Scan for the cell matching the given text and deliver its (x, y) coordinate at center. 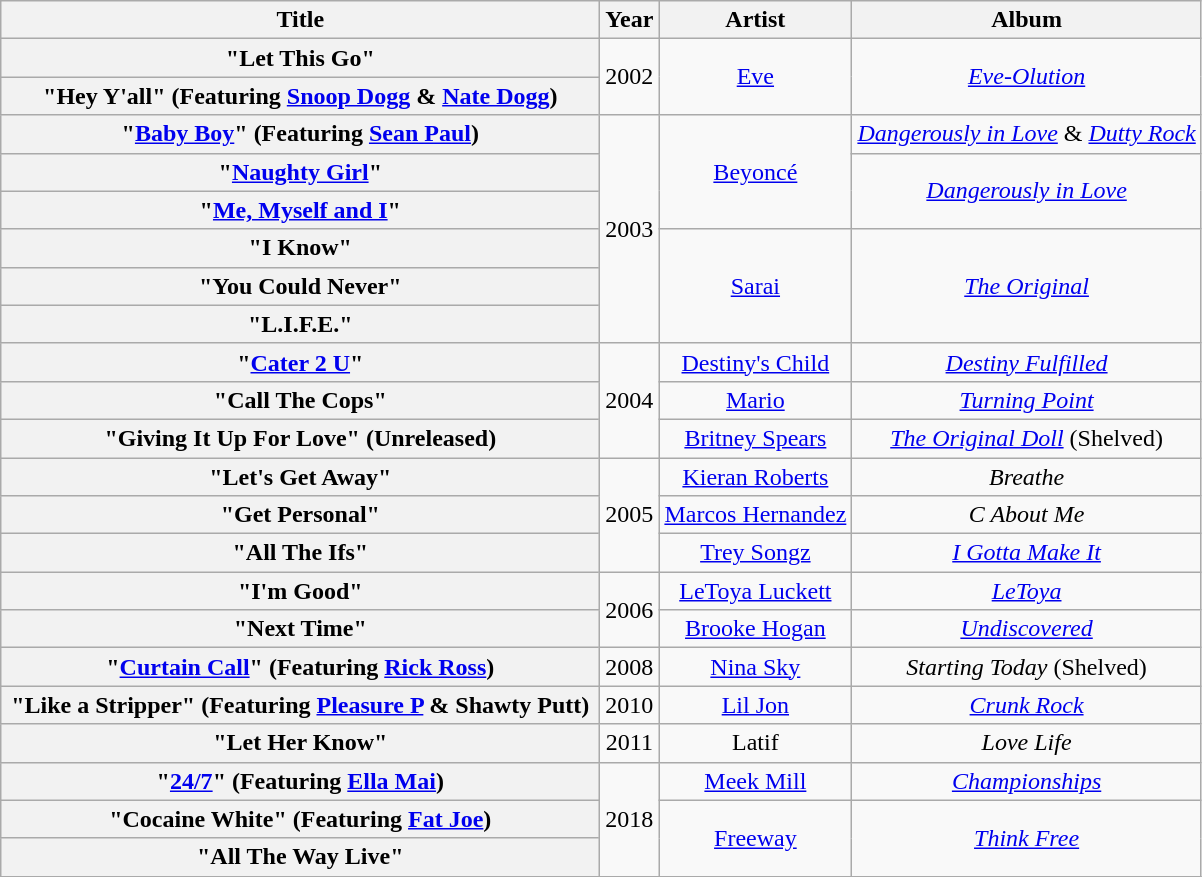
"L.I.F.E." (300, 324)
Album (1026, 20)
Britney Spears (756, 438)
"24/7" (Featuring Ella Mai) (300, 781)
Beyoncé (756, 172)
Artist (756, 20)
2003 (630, 229)
Dangerously in Love & Dutty Rock (1026, 134)
2010 (630, 705)
"Next Time" (300, 629)
Brooke Hogan (756, 629)
2005 (630, 515)
Undiscovered (1026, 629)
Think Free (1026, 838)
"I'm Good" (300, 591)
Turning Point (1026, 400)
"Cater 2 U" (300, 362)
2002 (630, 77)
2018 (630, 819)
Championships (1026, 781)
Love Life (1026, 743)
"Like a Stripper" (Featuring Pleasure P & Shawty Putt) (300, 705)
"Let's Get Away" (300, 477)
Dangerously in Love (1026, 191)
"Curtain Call" (Featuring Rick Ross) (300, 667)
Crunk Rock (1026, 705)
Meek Mill (756, 781)
Nina Sky (756, 667)
2008 (630, 667)
"Me, Myself and I" (300, 210)
"Get Personal" (300, 515)
"I Know" (300, 248)
2004 (630, 400)
Freeway (756, 838)
The Original (1026, 286)
"Let Her Know" (300, 743)
Marcos Hernandez (756, 515)
Lil Jon (756, 705)
"Call The Cops" (300, 400)
LeToya (1026, 591)
"Hey Y'all" (Featuring Snoop Dogg & Nate Dogg) (300, 96)
"Let This Go" (300, 58)
Breathe (1026, 477)
"Giving It Up For Love" (Unreleased) (300, 438)
Trey Songz (756, 553)
"All The Way Live" (300, 857)
I Gotta Make It (1026, 553)
"Cocaine White" (Featuring Fat Joe) (300, 819)
Starting Today (Shelved) (1026, 667)
Kieran Roberts (756, 477)
LeToya Luckett (756, 591)
Latif (756, 743)
"Naughty Girl" (300, 172)
C About Me (1026, 515)
"Baby Boy" (Featuring Sean Paul) (300, 134)
"You Could Never" (300, 286)
The Original Doll (Shelved) (1026, 438)
"All The Ifs" (300, 553)
Destiny's Child (756, 362)
2006 (630, 610)
Eve (756, 77)
Sarai (756, 286)
Mario (756, 400)
Eve-Olution (1026, 77)
2011 (630, 743)
Year (630, 20)
Title (300, 20)
Destiny Fulfilled (1026, 362)
